Find where the given text appears and provide that cell's center as [x, y] coordinate. 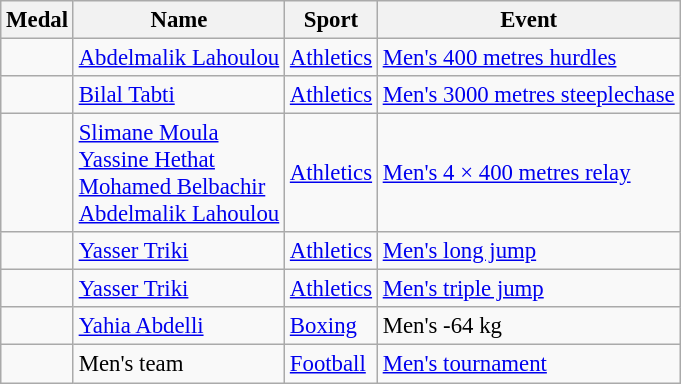
Men's 4 × 400 metres relay [528, 174]
Sport [332, 20]
Bilal Tabti [178, 95]
Medal [38, 20]
Slimane MoulaYassine HethatMohamed BelbachirAbdelmalik Lahoulou [178, 174]
Football [332, 364]
Yahia Abdelli [178, 327]
Men's long jump [528, 251]
Event [528, 20]
Abdelmalik Lahoulou [178, 58]
Name [178, 20]
Men's 3000 metres steeplechase [528, 95]
Men's team [178, 364]
Boxing [332, 327]
Men's tournament [528, 364]
Men's -64 kg [528, 327]
Men's 400 metres hurdles [528, 58]
Men's triple jump [528, 289]
